Output the (x, y) coordinate of the center of the cell containing the given text.  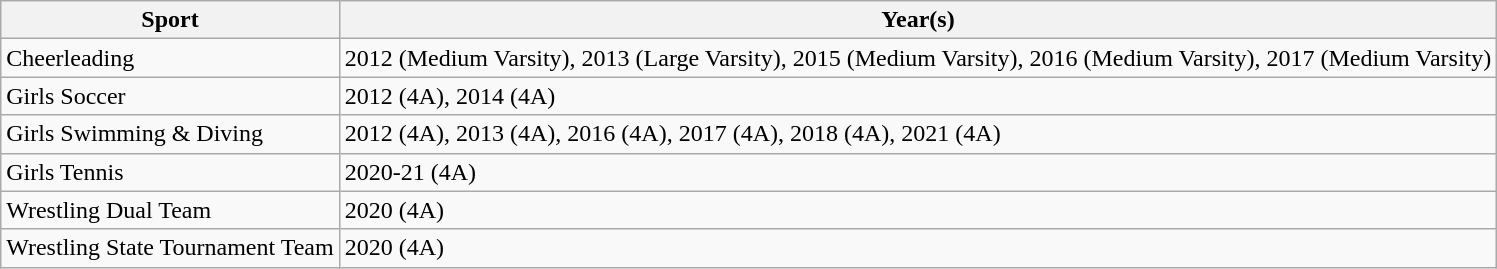
2012 (4A), 2013 (4A), 2016 (4A), 2017 (4A), 2018 (4A), 2021 (4A) (918, 134)
Girls Swimming & Diving (170, 134)
2012 (Medium Varsity), 2013 (Large Varsity), 2015 (Medium Varsity), 2016 (Medium Varsity), 2017 (Medium Varsity) (918, 58)
Wrestling Dual Team (170, 210)
Girls Soccer (170, 96)
Year(s) (918, 20)
2020-21 (4A) (918, 172)
Sport (170, 20)
Cheerleading (170, 58)
2012 (4A), 2014 (4A) (918, 96)
Girls Tennis (170, 172)
Wrestling State Tournament Team (170, 248)
